For the text-containing cell, return its midpoint in [x, y] coordinate format. 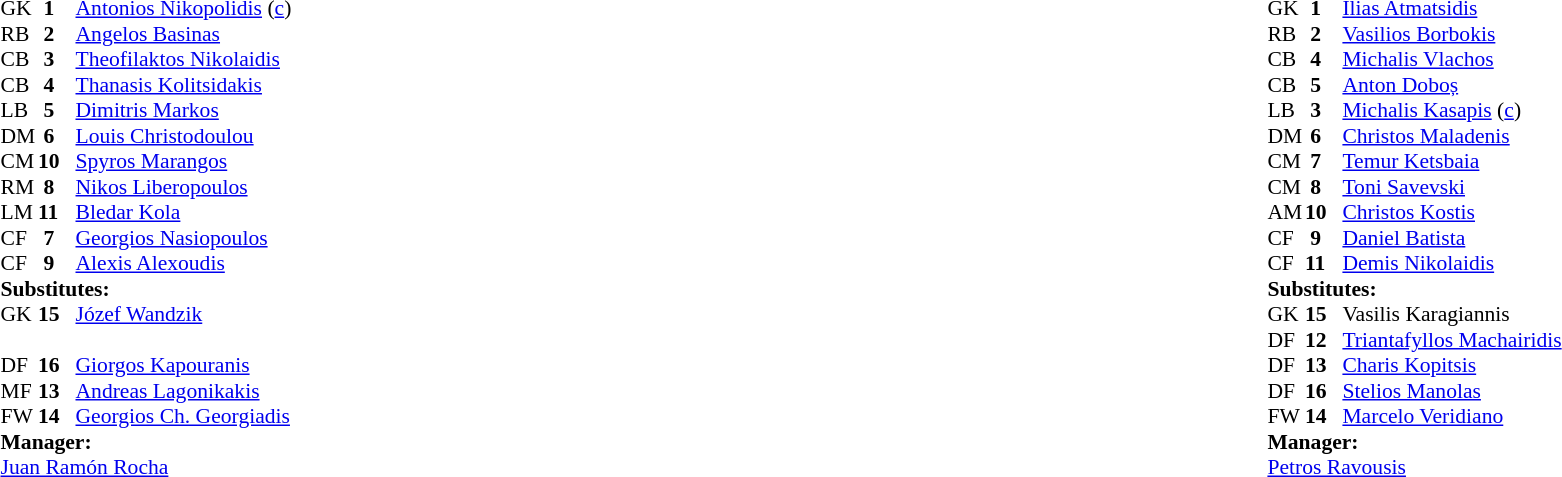
Angelos Basinas [184, 34]
Louis Christodoulou [184, 136]
Stelios Manolas [1452, 391]
Andreas Lagonikakis [184, 391]
MF [19, 391]
Dimitris Markos [184, 111]
Michalis Vlachos [1452, 59]
Giorgos Kapouranis [184, 365]
Alexis Alexoudis [184, 263]
Michalis Kasapis (c) [1452, 111]
Demis Nikolaidis [1452, 263]
Manager: [148, 442]
12 [1324, 340]
RM [19, 187]
Georgios Ch. Georgiadis [184, 417]
Temur Ketsbaia [1452, 161]
Theofilaktos Nikolaidis [184, 59]
LM [19, 213]
Georgios Nasiopoulos [184, 238]
Substitutes: [148, 289]
Józef Wandzik [184, 315]
Vasilis Karagiannis [1452, 315]
Spyros Marangos [184, 161]
Vasilios Borbokis [1452, 34]
Toni Savevski [1452, 187]
Charis Kopitsis [1452, 365]
Marcelo Veridiano [1452, 417]
Triantafyllos Machairidis [1452, 340]
Thanasis Kolitsidakis [184, 85]
Nikos Liberopoulos [184, 187]
Anton Doboș [1452, 85]
Christos Maladenis [1452, 136]
Bledar Kola [184, 213]
Christos Kostis [1452, 213]
AM [1286, 213]
Daniel Batista [1452, 238]
